Output the [X, Y] coordinate of the center of the cell containing the given text.  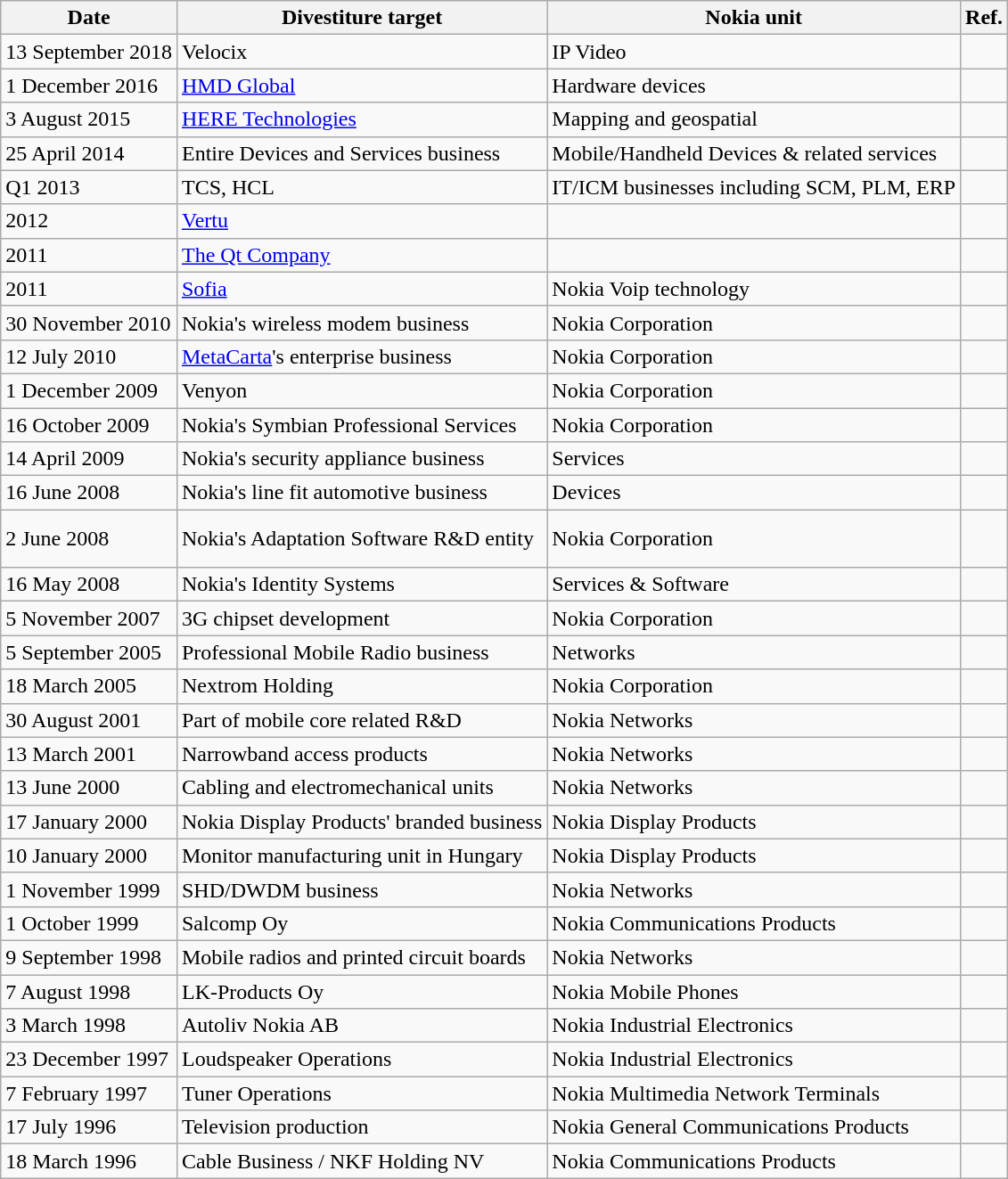
16 October 2009 [89, 425]
1 October 1999 [89, 923]
12 July 2010 [89, 356]
3 March 1998 [89, 1026]
5 September 2005 [89, 652]
Professional Mobile Radio business [362, 652]
Date [89, 18]
2 June 2008 [89, 538]
Networks [754, 652]
16 June 2008 [89, 493]
2012 [89, 221]
Divestiture target [362, 18]
13 June 2000 [89, 788]
Monitor manufacturing unit in Hungary [362, 856]
30 August 2001 [89, 720]
18 March 2005 [89, 686]
1 November 1999 [89, 889]
Narrowband access products [362, 754]
Nextrom Holding [362, 686]
IP Video [754, 52]
Part of mobile core related R&D [362, 720]
Cable Business / NKF Holding NV [362, 1161]
Nokia Voip technology [754, 289]
3G chipset development [362, 618]
Hardware devices [754, 86]
Venyon [362, 390]
Ref. [984, 18]
14 April 2009 [89, 459]
Television production [362, 1127]
Nokia's Identity Systems [362, 585]
Devices [754, 493]
Velocix [362, 52]
IT/ICM businesses including SCM, PLM, ERP [754, 187]
18 March 1996 [89, 1161]
10 January 2000 [89, 856]
Services [754, 459]
Mapping and geospatial [754, 119]
Autoliv Nokia AB [362, 1026]
Services & Software [754, 585]
Nokia's wireless modem business [362, 323]
Nokia Mobile Phones [754, 992]
17 July 1996 [89, 1127]
Nokia's security appliance business [362, 459]
The Qt Company [362, 255]
25 April 2014 [89, 153]
Nokia Multimedia Network Terminals [754, 1093]
Q1 2013 [89, 187]
13 September 2018 [89, 52]
HERE Technologies [362, 119]
Vertu [362, 221]
Nokia's line fit automotive business [362, 493]
1 December 2016 [89, 86]
MetaCarta's enterprise business [362, 356]
Mobile radios and printed circuit boards [362, 957]
16 May 2008 [89, 585]
1 December 2009 [89, 390]
7 August 1998 [89, 992]
LK-Products Oy [362, 992]
Tuner Operations [362, 1093]
13 March 2001 [89, 754]
Loudspeaker Operations [362, 1060]
Salcomp Oy [362, 923]
23 December 1997 [89, 1060]
HMD Global [362, 86]
Nokia's Symbian Professional Services [362, 425]
7 February 1997 [89, 1093]
17 January 2000 [89, 822]
Nokia General Communications Products [754, 1127]
Nokia Display Products' branded business [362, 822]
Nokia's Adaptation Software R&D entity [362, 538]
5 November 2007 [89, 618]
Entire Devices and Services business [362, 153]
TCS, HCL [362, 187]
9 September 1998 [89, 957]
30 November 2010 [89, 323]
Nokia unit [754, 18]
3 August 2015 [89, 119]
Mobile/Handheld Devices & related services [754, 153]
Sofia [362, 289]
Cabling and electromechanical units [362, 788]
SHD/DWDM business [362, 889]
